Output the (X, Y) coordinate of the center of the cell containing the given text.  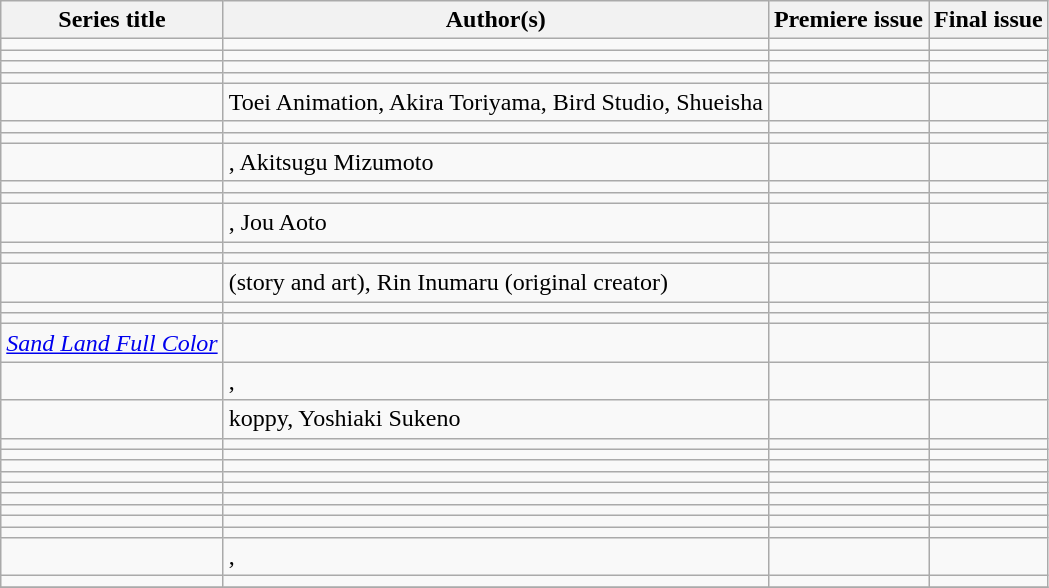
, Akitsugu Mizumoto (496, 162)
Sand Land Full Color (112, 343)
koppy, Yoshiaki Sukeno (496, 419)
, Jou Aoto (496, 222)
Final issue (989, 20)
Toei Animation, Akira Toriyama, Bird Studio, Shueisha (496, 102)
Premiere issue (848, 20)
Series title (112, 20)
(story and art), Rin Inumaru (original creator) (496, 283)
Author(s) (496, 20)
